Search for the cell housing the specified text and yield its (X, Y) center coordinate. 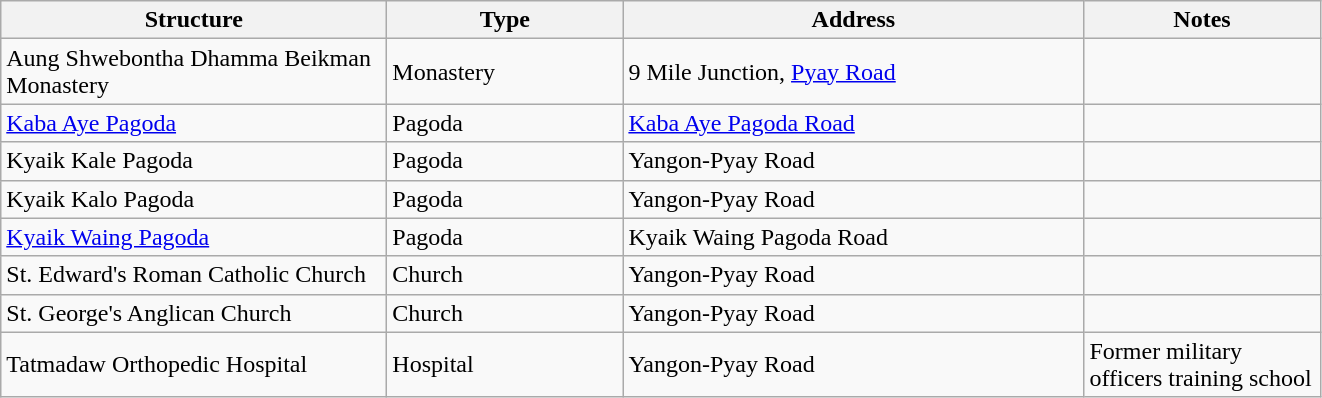
Kyaik Waing Pagoda Road (854, 237)
Kyaik Kalo Pagoda (194, 199)
Kyaik Waing Pagoda (194, 237)
Kaba Aye Pagoda (194, 123)
Kaba Aye Pagoda Road (854, 123)
Notes (1202, 20)
Aung Shwebontha Dhamma Beikman Monastery (194, 72)
St. George's Anglican Church (194, 313)
Structure (194, 20)
Address (854, 20)
St. Edward's Roman Catholic Church (194, 275)
Former military officers training school (1202, 364)
Type (505, 20)
Monastery (505, 72)
Hospital (505, 364)
9 Mile Junction, Pyay Road (854, 72)
Kyaik Kale Pagoda (194, 161)
Tatmadaw Orthopedic Hospital (194, 364)
